Scan for the cell matching the given text and deliver its (x, y) coordinate at center. 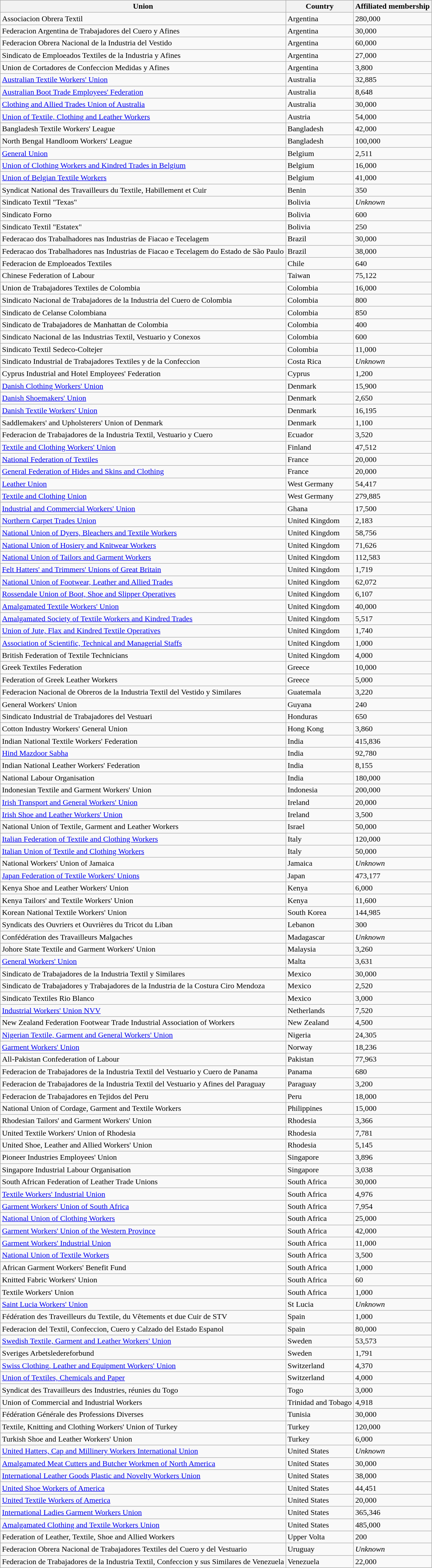
Knitted Fabric Workers' Union (143, 1280)
1,200 (392, 374)
22,000 (392, 1562)
Sindicato Industrial de Trabajadores Textiles y de la Confeccion (143, 362)
54,417 (392, 484)
General Federation of Hides and Skins and Clothing (143, 472)
Kenya Tailors' and Textile Workers' Union (143, 900)
United Textile Workers of America (143, 1500)
Saint Lucia Workers' Union (143, 1304)
Australian Boot Trade Employees' Federation (143, 92)
National Federation of Textiles (143, 459)
7,781 (392, 1133)
Syndicat National des Travailleurs du Textile, Habillement et Cuir (143, 190)
60,000 (392, 43)
Singapore Industrial Labour Organisation (143, 1170)
3,220 (392, 692)
8,648 (392, 92)
2,183 (392, 521)
Johore State Textile and Garment Workers' Union (143, 949)
Swiss Clothing, Leather and Equipment Workers' Union (143, 1366)
Bangladesh Textile Workers' League (143, 129)
8,155 (392, 766)
Union of Textile, Clothing and Leather Workers (143, 116)
75,122 (392, 276)
3,520 (392, 435)
Textile and Clothing Union (143, 496)
Textile, Knitting and Clothing Workers' Union of Turkey (143, 1427)
Union of Commercial and Industrial Workers (143, 1402)
Fédération des Traveilleurs du Textile, du Vêtements et due Cuir de STV (143, 1316)
National Union of Dyers, Bleachers and Textile Workers (143, 533)
15,900 (392, 386)
Turkish Shoe and Leather Workers' Union (143, 1439)
400 (392, 325)
Associacion Obrera Textil (143, 19)
Northern Carpet Trades Union (143, 521)
850 (392, 312)
Lebanon (320, 925)
350 (392, 190)
Clothing and Allied Trades Union of Australia (143, 104)
100,000 (392, 141)
Leather Union (143, 484)
Garment Workers' Union (143, 1047)
112,583 (392, 558)
Trinidad and Tobago (320, 1402)
Federacao dos Trabalhadores nas Industrias de Fiacao e Tecelagem do Estado de São Paulo (143, 251)
National Union of Footwear, Leather and Allied Trades (143, 582)
279,885 (392, 496)
Pakistan (320, 1059)
Ecuador (320, 435)
Sindicato de Trabajadores de la Industria Textil y Similares (143, 974)
Garment Workers' Union of South Africa (143, 1206)
250 (392, 227)
6,107 (392, 594)
Costa Rica (320, 362)
Cyprus (320, 374)
Malaysia (320, 949)
680 (392, 1072)
4,500 (392, 1023)
Federacion Obrera Nacional de la Industria del Vestido (143, 43)
Japan (320, 876)
Hong Kong (320, 729)
3,896 (392, 1158)
60 (392, 1280)
United Textile Workers' Union of Rhodesia (143, 1133)
Syndicats des Ouvriers et Ouvrières du Tricot du Liban (143, 925)
Union de Trabajadores Textiles de Colombia (143, 288)
Country (320, 6)
40,000 (392, 606)
Federation of Greek Leather Workers (143, 680)
Sindicato de Celanse Colombiana (143, 312)
Federacion de Emploeados Textiles (143, 263)
3,038 (392, 1170)
Tunisia (320, 1415)
3,200 (392, 1084)
365,346 (392, 1512)
United Shoe, Leather and Allied Workers' Union (143, 1145)
Austria (320, 116)
South Korea (320, 912)
Sindicato Textil Sedeco-Coltejer (143, 349)
Rossendale Union of Boot, Shoe and Slipper Operatives (143, 594)
United Hatters, Cap and Millinery Workers International Union (143, 1451)
Kenya Shoe and Leather Workers' Union (143, 888)
5,145 (392, 1145)
Federacion Nacional de Obreros de la Industria Textil del Vestido y Similares (143, 692)
Garment Workers' Industrial Union (143, 1243)
New Zealand Federation Footwear Trade Industrial Association of Workers (143, 1023)
Honduras (320, 716)
Guyana (320, 704)
Greek Textiles Federation (143, 668)
Hind Mazdoor Sabha (143, 753)
3,260 (392, 949)
Korean National Textile Workers' Union (143, 912)
Sindicato Nacional de Trabajadores de la Industria del Cuero de Colombia (143, 300)
Chile (320, 263)
Saddlemakers' and Upholsterers' Union of Denmark (143, 423)
Ghana (320, 508)
Textile Workers' Industrial Union (143, 1194)
Irish Transport and General Workers' Union (143, 802)
Affiliated membership (392, 6)
11,600 (392, 900)
3,631 (392, 962)
18,236 (392, 1047)
Industrial Workers' Union NVV (143, 1010)
United Shoe Workers of America (143, 1488)
17,500 (392, 508)
Garment Workers' Union of the Western Province (143, 1231)
47,512 (392, 447)
3,800 (392, 68)
Amalgamated Meat Cutters and Butcher Workmen of North America (143, 1463)
41,000 (392, 178)
Sindicato Nacional de las Industrias Textil, Vestuario y Conexos (143, 337)
National Workers' Union of Jamaica (143, 863)
Danish Clothing Workers' Union (143, 386)
Peru (320, 1096)
415,836 (392, 741)
Sindicato Industrial de Trabajadores del Vestuari (143, 716)
Sindicato Textil "Estatex" (143, 227)
Rhodesian Tailors' and Garment Workers' Union (143, 1121)
Swedish Textile, Garment and Leather Workers' Union (143, 1341)
32,885 (392, 80)
South African Federation of Leather Trade Unions (143, 1182)
Confédération des Travailleurs Malgaches (143, 937)
Panama (320, 1072)
Union of Textiles, Chemicals and Paper (143, 1378)
St Lucia (320, 1304)
National Union of Cordage, Garment and Textile Workers (143, 1108)
Federacion de Trabajadores en Tejidos del Peru (143, 1096)
144,985 (392, 912)
Federacion de Trabajadores de la Industria Textil, Vestuario y Cuero (143, 435)
200 (392, 1537)
International Leather Goods Plastic and Novelty Workers Union (143, 1476)
Sindicato de Trabajadores de Manhattan de Colombia (143, 325)
Federacion Obrera Nacional de Trabajadores Textiles del Cuero y del Vestuario (143, 1549)
Federacao dos Trabalhadores nas Industrias de Fiacao e Tecelagem (143, 239)
80,000 (392, 1329)
53,573 (392, 1341)
National Union of Hosiery and Knitwear Workers (143, 545)
800 (392, 300)
Cyprus Industrial and Hotel Employees' Federation (143, 374)
Danish Textile Workers' Union (143, 410)
National Union of Clothing Workers (143, 1219)
General Union (143, 153)
Sindicato de Emploeados Textiles de la Industria y Afines (143, 55)
All-Pakistan Confederation of Labour (143, 1059)
Venezuela (320, 1562)
10,000 (392, 668)
240 (392, 704)
Felt Hatters' and Trimmers' Unions of Great Britain (143, 570)
Indian National Textile Workers' Federation (143, 741)
Federation of Leather, Textile, Shoe and Allied Workers (143, 1537)
300 (392, 925)
Textile Workers' Union (143, 1292)
2,520 (392, 986)
485,000 (392, 1525)
24,305 (392, 1035)
Australian Textile Workers' Union (143, 80)
North Bengal Handloom Workers' League (143, 141)
Federacion Argentina de Trabajadores del Cuero y Afines (143, 31)
International Ladies Garment Workers Union (143, 1512)
Amalgamated Society of Textile Workers and Kindred Trades (143, 619)
Sindicato Textil "Texas" (143, 202)
25,000 (392, 1219)
4,370 (392, 1366)
Union of Belgian Textile Workers (143, 178)
1,719 (392, 570)
16,195 (392, 410)
Sindicato de Trabajadores y Trabajadores de la Industria de la Costura Ciro Mendoza (143, 986)
Jamaica (320, 863)
Upper Volta (320, 1537)
Israel (320, 827)
2,511 (392, 153)
1,100 (392, 423)
473,177 (392, 876)
Industrial and Commercial Workers' Union (143, 508)
92,780 (392, 753)
Fédération Générale des Professions Diverses (143, 1415)
Nigerian Textile, Garment and General Workers' Union (143, 1035)
Guatemala (320, 692)
Togo (320, 1390)
National Labour Organisation (143, 778)
Uruguay (320, 1549)
African Garment Workers' Benefit Fund (143, 1268)
Norway (320, 1047)
Madagascar (320, 937)
58,756 (392, 533)
280,000 (392, 19)
180,000 (392, 778)
1,791 (392, 1353)
National Union of Textile, Garment and Leather Workers (143, 827)
3,860 (392, 729)
640 (392, 263)
Union de Cortadores de Confeccion Medidas y Afines (143, 68)
Nigeria (320, 1035)
Indonesia (320, 790)
National Union of Textile Workers (143, 1255)
Japan Federation of Textile Workers' Unions (143, 876)
Pioneer Industries Employees' Union (143, 1158)
62,072 (392, 582)
Netherlands (320, 1010)
Federacion de Trabajadores de la Industria Textil, Confeccion y sus Similares de Venezuela (143, 1562)
Amalgamated Clothing and Textile Workers Union (143, 1525)
Paraguay (320, 1084)
Textile and Clothing Workers' Union (143, 447)
Italian Union of Textile and Clothing Workers (143, 851)
44,451 (392, 1488)
54,000 (392, 116)
18,000 (392, 1096)
Federacion del Textil, Confeccion, Cuero y Calzado del Estado Espanol (143, 1329)
27,000 (392, 55)
15,000 (392, 1108)
Amalgamated Textile Workers' Union (143, 606)
Syndicat des Travailleurs des Industries, réunies du Togo (143, 1390)
Federacion de Trabajadores de la Industria Textil del Vestuario y Cuero de Panama (143, 1072)
Chinese Federation of Labour (143, 276)
Union of Jute, Flax and Kindred Textile Operatives (143, 631)
1,740 (392, 631)
2,650 (392, 398)
Cotton Industry Workers' General Union (143, 729)
New Zealand (320, 1023)
Indian National Leather Workers' Federation (143, 766)
Finland (320, 447)
Irish Shoe and Leather Workers' Union (143, 815)
Sindicato Forno (143, 215)
Federacion de Trabajadores de la Industria Textil del Vestuario y Afines del Paraguay (143, 1084)
5,000 (392, 680)
Benin (320, 190)
3,366 (392, 1121)
Philippines (320, 1108)
Sveriges Arbetsledereforbund (143, 1353)
Sindicato Textiles Rio Blanco (143, 998)
7,954 (392, 1206)
4,976 (392, 1194)
Italian Federation of Textile and Clothing Workers (143, 839)
Malta (320, 962)
200,000 (392, 790)
5,517 (392, 619)
Indonesian Textile and Garment Workers' Union (143, 790)
Association of Scientific, Technical and Managerial Staffs (143, 643)
77,963 (392, 1059)
71,626 (392, 545)
4,918 (392, 1402)
7,520 (392, 1010)
Union (143, 6)
National Union of Tailors and Garment Workers (143, 558)
Union of Clothing Workers and Kindred Trades in Belgium (143, 166)
Taiwan (320, 276)
650 (392, 716)
Danish Shoemakers' Union (143, 398)
British Federation of Textile Technicians (143, 655)
